Detect which cell encompasses the target text, then output its (x, y) center coordinate. 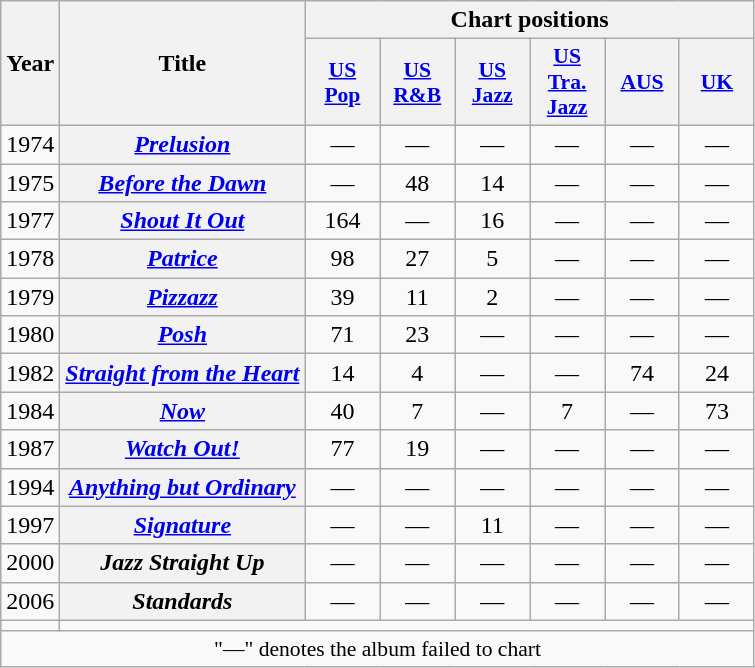
98 (342, 259)
39 (342, 297)
5 (492, 259)
"—" denotes the album failed to chart (378, 649)
Year (30, 64)
Prelusion (182, 144)
1978 (30, 259)
AUS (642, 82)
1987 (30, 449)
77 (342, 449)
19 (418, 449)
Posh (182, 335)
1982 (30, 373)
23 (418, 335)
Shout It Out (182, 221)
US Pop (342, 82)
Watch Out! (182, 449)
1974 (30, 144)
2 (492, 297)
1977 (30, 221)
1997 (30, 525)
1984 (30, 411)
Patrice (182, 259)
1979 (30, 297)
UK (716, 82)
Straight from the Heart (182, 373)
Title (182, 64)
2000 (30, 563)
Pizzazz (182, 297)
27 (418, 259)
164 (342, 221)
48 (418, 183)
40 (342, 411)
US Tra. Jazz (568, 82)
Signature (182, 525)
Now (182, 411)
71 (342, 335)
Anything but Ordinary (182, 487)
2006 (30, 601)
4 (418, 373)
73 (716, 411)
24 (716, 373)
US R&B (418, 82)
1975 (30, 183)
1980 (30, 335)
Standards (182, 601)
Before the Dawn (182, 183)
1994 (30, 487)
Chart positions (530, 20)
74 (642, 373)
16 (492, 221)
US Jazz (492, 82)
Jazz Straight Up (182, 563)
